Extract the [x, y] coordinate from the center of the cell holding the provided text.  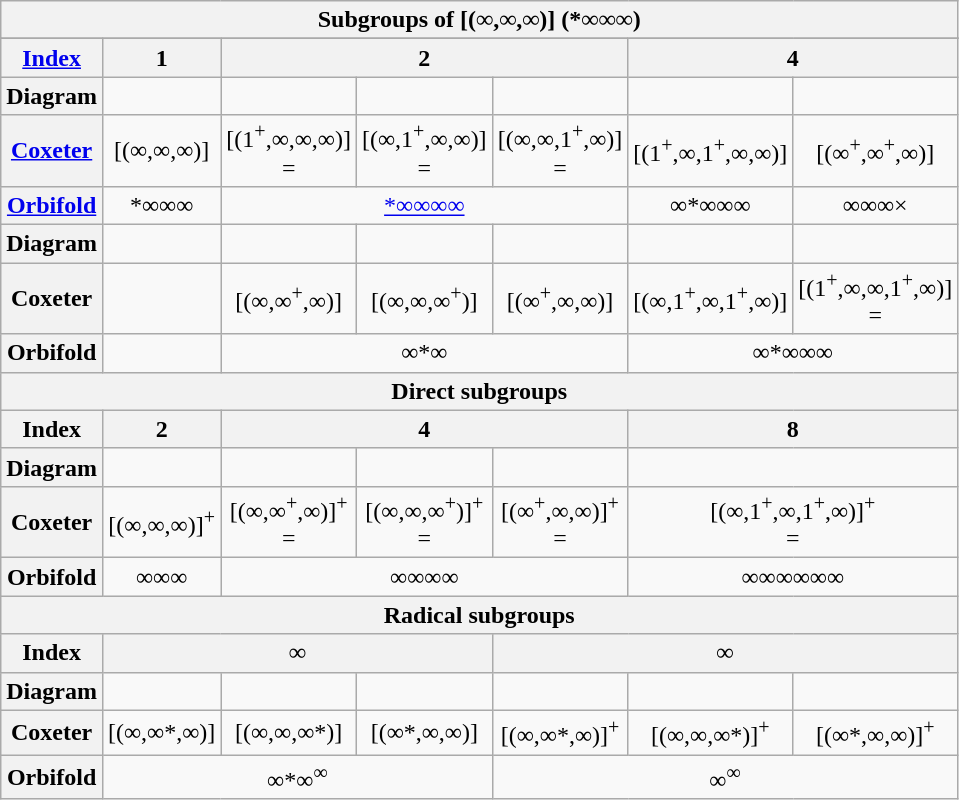
∞∞ [725, 778]
∞∞∞∞ [424, 577]
[(∞,∞,∞*)]+ [710, 732]
[(∞,1+,∞,1+,∞)] [710, 299]
[(∞,∞,∞*)] [289, 732]
[(∞+,∞,∞)]+ = [560, 522]
[(∞,∞+,∞)] [289, 299]
[(∞,1+,∞,1+,∞)]+ = [793, 522]
[(∞,∞,1+,∞)] = [560, 151]
∞*∞∞ [297, 778]
∞∞∞∞∞∞ [793, 577]
*∞∞∞∞ [424, 205]
[(∞,∞*,∞)] [161, 732]
∞*∞ [424, 353]
[(∞+,∞,∞)] [560, 299]
[(∞,∞,∞+)] [424, 299]
[(1+,∞,1+,∞,∞)] [710, 151]
[(∞,∞,∞)]+ [161, 522]
1 [161, 58]
[(∞+,∞+,∞)] [876, 151]
[(∞,∞+,∞)]+ = [289, 522]
[(1+,∞,∞,∞)] = [289, 151]
[(1+,∞,∞,1+,∞)] = [876, 299]
Subgroups of [(∞,∞,∞)] (*∞∞∞) [480, 20]
[(∞*,∞,∞)] [424, 732]
∞∞∞ [161, 577]
8 [793, 429]
[(∞,∞,∞+)]+ = [424, 522]
[(∞,∞*,∞)]+ [560, 732]
Radical subgroups [480, 615]
[(∞,1+,∞,∞)] = [424, 151]
[(∞,∞,∞)] [161, 151]
*∞∞∞ [161, 205]
Direct subgroups [480, 391]
[(∞*,∞,∞)]+ [876, 732]
∞∞∞× [876, 205]
